Detect which cell encompasses the target text, then output its (X, Y) center coordinate. 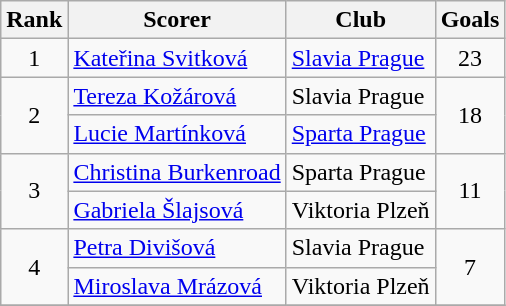
Miroslava Mrázová (177, 286)
1 (34, 58)
23 (470, 58)
Club (360, 20)
7 (470, 267)
11 (470, 191)
Tereza Kožárová (177, 96)
Kateřina Svitková (177, 58)
Lucie Martínková (177, 134)
Petra Divišová (177, 248)
Gabriela Šlajsová (177, 210)
4 (34, 267)
3 (34, 191)
Scorer (177, 20)
Goals (470, 20)
Christina Burkenroad (177, 172)
18 (470, 115)
2 (34, 115)
Rank (34, 20)
